Provide the (x, y) coordinate of the cell's center where the given text is located.  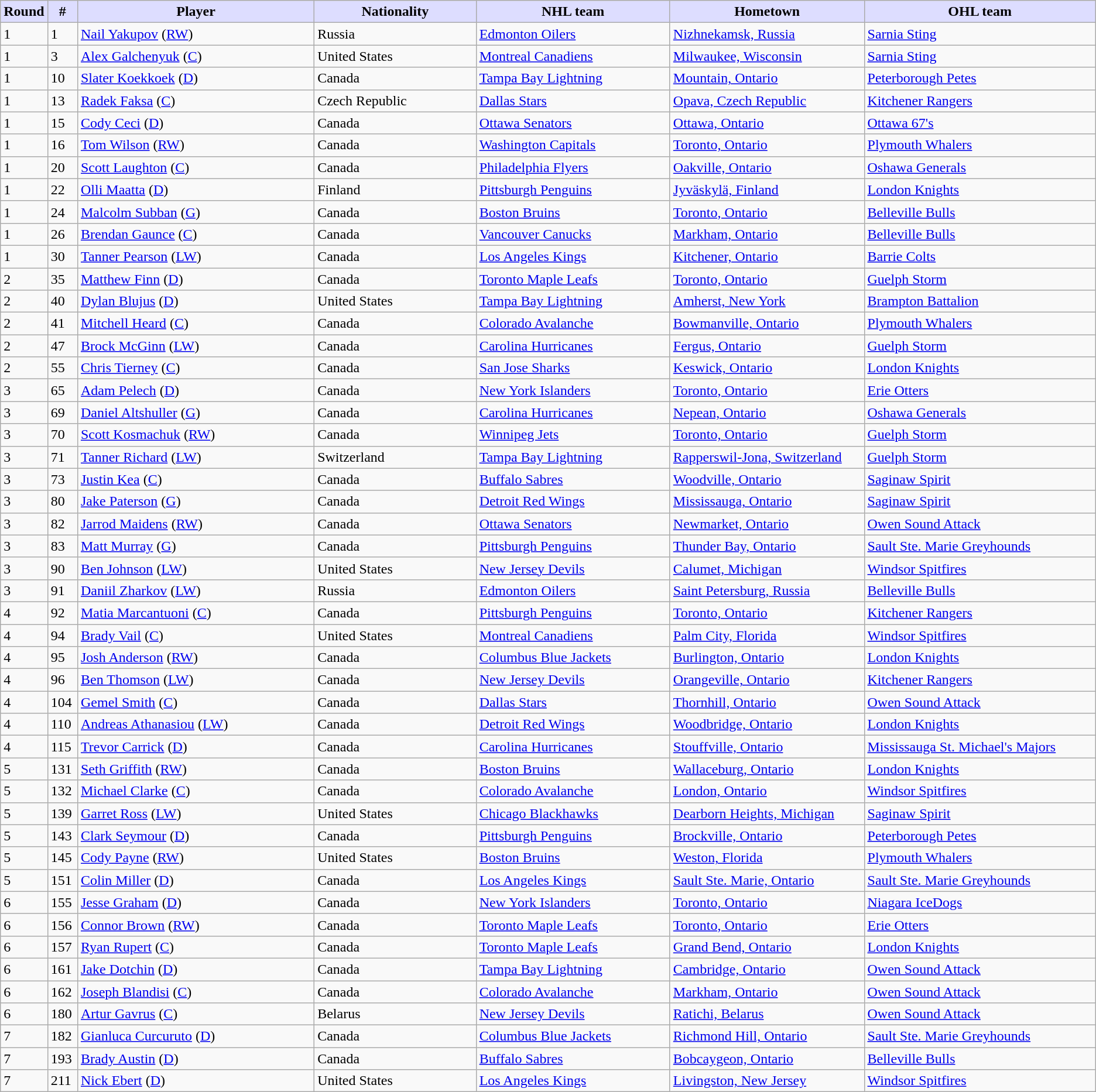
Richmond Hill, Ontario (767, 1036)
155 (62, 902)
Round (24, 12)
Burlington, Ontario (767, 658)
211 (62, 1081)
Scott Kosmachuk (RW) (196, 435)
Czech Republic (395, 101)
Cody Payne (RW) (196, 858)
Bowmanville, Ontario (767, 324)
70 (62, 435)
Daniil Zharkov (LW) (196, 590)
Milwaukee, Wisconsin (767, 56)
Ottawa 67's (980, 123)
Jesse Graham (D) (196, 902)
Brady Austin (D) (196, 1059)
Brockville, Ontario (767, 836)
193 (62, 1059)
Nick Ebert (D) (196, 1081)
Michael Clarke (C) (196, 791)
91 (62, 590)
Brock McGinn (LW) (196, 346)
145 (62, 858)
95 (62, 658)
Player (196, 12)
161 (62, 969)
73 (62, 479)
Ottawa, Ontario (767, 123)
20 (62, 167)
OHL team (980, 12)
90 (62, 568)
15 (62, 123)
Cody Ceci (D) (196, 123)
162 (62, 992)
Woodbridge, Ontario (767, 724)
Chris Tierney (C) (196, 368)
Gianluca Curcuruto (D) (196, 1036)
83 (62, 546)
Dearborn Heights, Michigan (767, 813)
Kitchener, Ontario (767, 256)
Mississauga, Ontario (767, 502)
Mountain, Ontario (767, 78)
Ben Thomson (LW) (196, 680)
132 (62, 791)
143 (62, 836)
16 (62, 145)
Thornhill, Ontario (767, 702)
55 (62, 368)
Stouffville, Ontario (767, 747)
Mitchell Heard (C) (196, 324)
Trevor Carrick (D) (196, 747)
Ben Johnson (LW) (196, 568)
110 (62, 724)
Adam Pelech (D) (196, 390)
London, Ontario (767, 791)
Weston, Florida (767, 858)
182 (62, 1036)
Finland (395, 190)
San Jose Sharks (573, 368)
Malcolm Subban (G) (196, 212)
Grand Bend, Ontario (767, 947)
151 (62, 880)
Garret Ross (LW) (196, 813)
104 (62, 702)
157 (62, 947)
92 (62, 613)
Nizhnekamsk, Russia (767, 34)
Hometown (767, 12)
Belarus (395, 1014)
Oakville, Ontario (767, 167)
Matia Marcantuoni (C) (196, 613)
13 (62, 101)
82 (62, 524)
80 (62, 502)
Wallaceburg, Ontario (767, 769)
Keswick, Ontario (767, 368)
Joseph Blandisi (C) (196, 992)
Matthew Finn (D) (196, 279)
Scott Laughton (C) (196, 167)
Dylan Blujus (D) (196, 301)
Mississauga St. Michael's Majors (980, 747)
26 (62, 234)
Woodville, Ontario (767, 479)
96 (62, 680)
Switzerland (395, 457)
Brampton Battalion (980, 301)
Washington Capitals (573, 145)
NHL team (573, 12)
71 (62, 457)
Livingston, New Jersey (767, 1081)
Justin Kea (C) (196, 479)
Connor Brown (RW) (196, 925)
Bobcaygeon, Ontario (767, 1059)
Nail Yakupov (RW) (196, 34)
Jarrod Maidens (RW) (196, 524)
Palm City, Florida (767, 635)
Tanner Pearson (LW) (196, 256)
Niagara IceDogs (980, 902)
Newmarket, Ontario (767, 524)
Opava, Czech Republic (767, 101)
Nationality (395, 12)
Jake Dotchin (D) (196, 969)
Ryan Rupert (C) (196, 947)
Seth Griffith (RW) (196, 769)
Tom Wilson (RW) (196, 145)
Brady Vail (C) (196, 635)
Jake Paterson (G) (196, 502)
Amherst, New York (767, 301)
Winnipeg Jets (573, 435)
Daniel Altshuller (G) (196, 413)
Sault Ste. Marie, Ontario (767, 880)
Calumet, Michigan (767, 568)
40 (62, 301)
Thunder Bay, Ontario (767, 546)
Clark Seymour (D) (196, 836)
Saint Petersburg, Russia (767, 590)
156 (62, 925)
Cambridge, Ontario (767, 969)
Matt Murray (G) (196, 546)
65 (62, 390)
Chicago Blackhawks (573, 813)
Alex Galchenyuk (C) (196, 56)
Ratichi, Belarus (767, 1014)
115 (62, 747)
47 (62, 346)
Slater Koekkoek (D) (196, 78)
Gemel Smith (C) (196, 702)
35 (62, 279)
Rapperswil-Jona, Switzerland (767, 457)
Orangeville, Ontario (767, 680)
Tanner Richard (LW) (196, 457)
41 (62, 324)
24 (62, 212)
Josh Anderson (RW) (196, 658)
131 (62, 769)
Jyväskylä, Finland (767, 190)
Radek Faksa (C) (196, 101)
Andreas Athanasiou (LW) (196, 724)
10 (62, 78)
Colin Miller (D) (196, 880)
Barrie Colts (980, 256)
22 (62, 190)
Fergus, Ontario (767, 346)
139 (62, 813)
Nepean, Ontario (767, 413)
180 (62, 1014)
Vancouver Canucks (573, 234)
Olli Maatta (D) (196, 190)
Brendan Gaunce (C) (196, 234)
69 (62, 413)
30 (62, 256)
Philadelphia Flyers (573, 167)
94 (62, 635)
Artur Gavrus (C) (196, 1014)
# (62, 12)
